Output the [X, Y] coordinate of the center of the cell containing the given text.  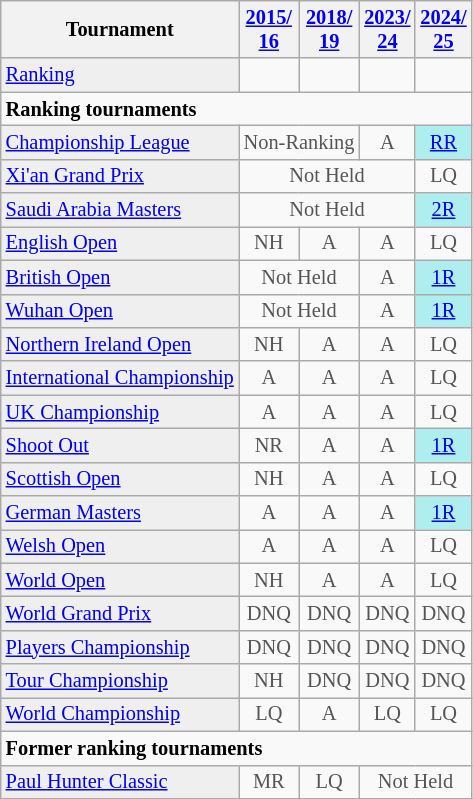
English Open [120, 243]
International Championship [120, 378]
Wuhan Open [120, 311]
Championship League [120, 142]
Tournament [120, 29]
Tour Championship [120, 681]
MR [269, 782]
Xi'an Grand Prix [120, 176]
World Grand Prix [120, 613]
2015/16 [269, 29]
British Open [120, 277]
German Masters [120, 513]
World Open [120, 580]
RR [443, 142]
Non-Ranking [300, 142]
Welsh Open [120, 546]
2023/24 [387, 29]
Shoot Out [120, 445]
Ranking [120, 75]
Former ranking tournaments [236, 748]
Scottish Open [120, 479]
World Championship [120, 714]
NR [269, 445]
Paul Hunter Classic [120, 782]
Saudi Arabia Masters [120, 210]
Ranking tournaments [236, 109]
2018/19 [329, 29]
2R [443, 210]
Northern Ireland Open [120, 344]
2024/25 [443, 29]
Players Championship [120, 647]
UK Championship [120, 412]
